Detect which cell encompasses the target text, then output its (X, Y) center coordinate. 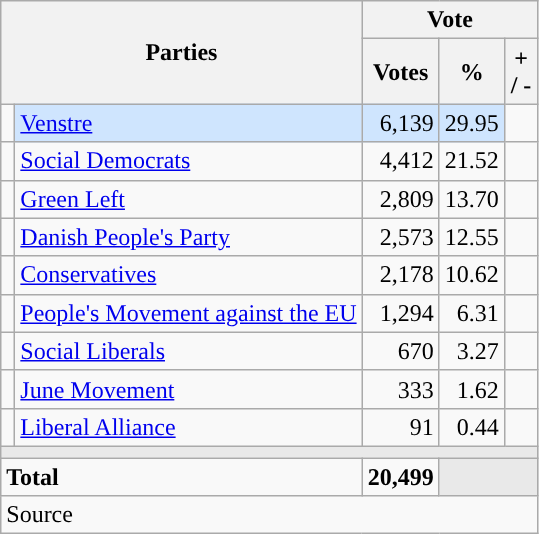
Social Democrats (188, 161)
0.44 (472, 427)
13.70 (472, 199)
670 (400, 351)
Votes (400, 72)
Source (270, 515)
91 (400, 427)
Liberal Alliance (188, 427)
Parties (182, 52)
2,809 (400, 199)
Social Liberals (188, 351)
June Movement (188, 389)
Danish People's Party (188, 237)
1.62 (472, 389)
21.52 (472, 161)
10.62 (472, 275)
Vote (450, 20)
2,573 (400, 237)
12.55 (472, 237)
6.31 (472, 313)
3.27 (472, 351)
Green Left (188, 199)
333 (400, 389)
4,412 (400, 161)
+ / - (521, 72)
% (472, 72)
Conservatives (188, 275)
Venstre (188, 123)
20,499 (400, 477)
People's Movement against the EU (188, 313)
2,178 (400, 275)
Total (182, 477)
6,139 (400, 123)
29.95 (472, 123)
1,294 (400, 313)
